Pinpoint the cell where the given text exists, returning its [x, y] midpoint coordinate. 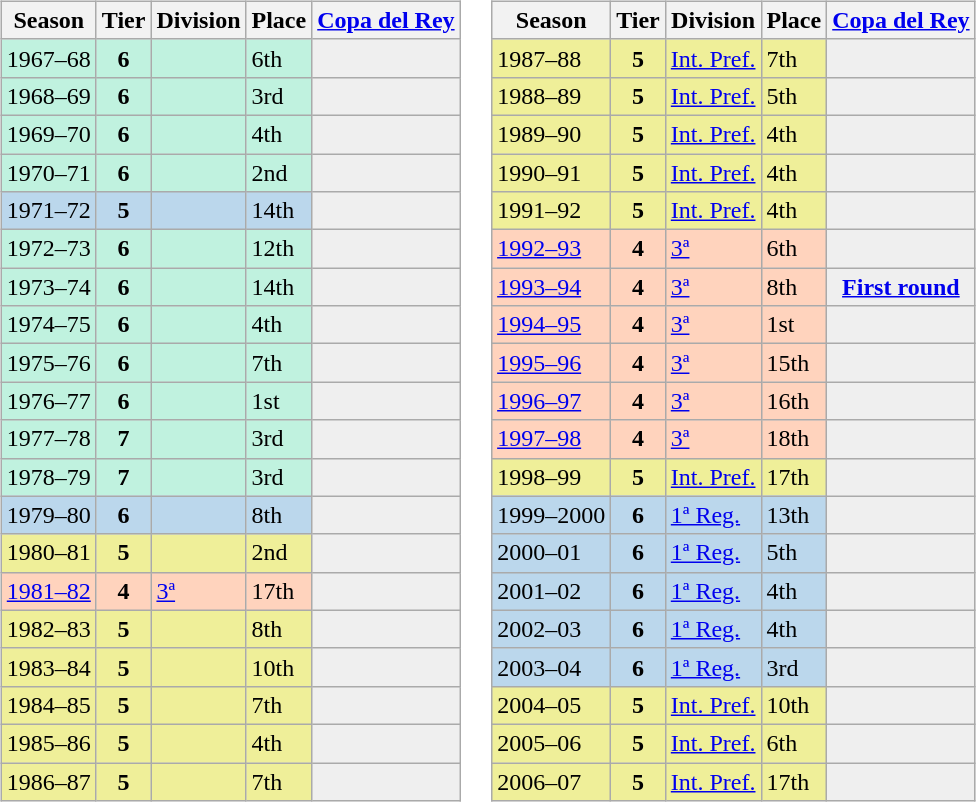
1974–75 [48, 325]
18th [794, 439]
1967–68 [48, 58]
1982–83 [48, 629]
1981–82 [48, 591]
2006–07 [552, 781]
1975–76 [48, 363]
1993–94 [552, 287]
1998–99 [552, 477]
16th [794, 401]
1999–2000 [552, 515]
2004–05 [552, 705]
1977–78 [48, 439]
1968–69 [48, 96]
1970–71 [48, 173]
2000–01 [552, 553]
1973–74 [48, 287]
1971–72 [48, 211]
15th [794, 363]
1972–73 [48, 249]
1979–80 [48, 515]
1994–95 [552, 325]
1986–87 [48, 781]
2001–02 [552, 591]
1997–98 [552, 439]
1983–84 [48, 667]
1980–81 [48, 553]
1985–86 [48, 743]
1988–89 [552, 96]
1995–96 [552, 363]
1992–93 [552, 249]
1976–77 [48, 401]
2005–06 [552, 743]
2003–04 [552, 667]
1984–85 [48, 705]
1978–79 [48, 477]
2002–03 [552, 629]
1969–70 [48, 134]
12th [279, 249]
1987–88 [552, 58]
1989–90 [552, 134]
13th [794, 515]
1996–97 [552, 401]
First round [901, 287]
1990–91 [552, 173]
1991–92 [552, 211]
